Search for the cell housing the specified text and yield its [x, y] center coordinate. 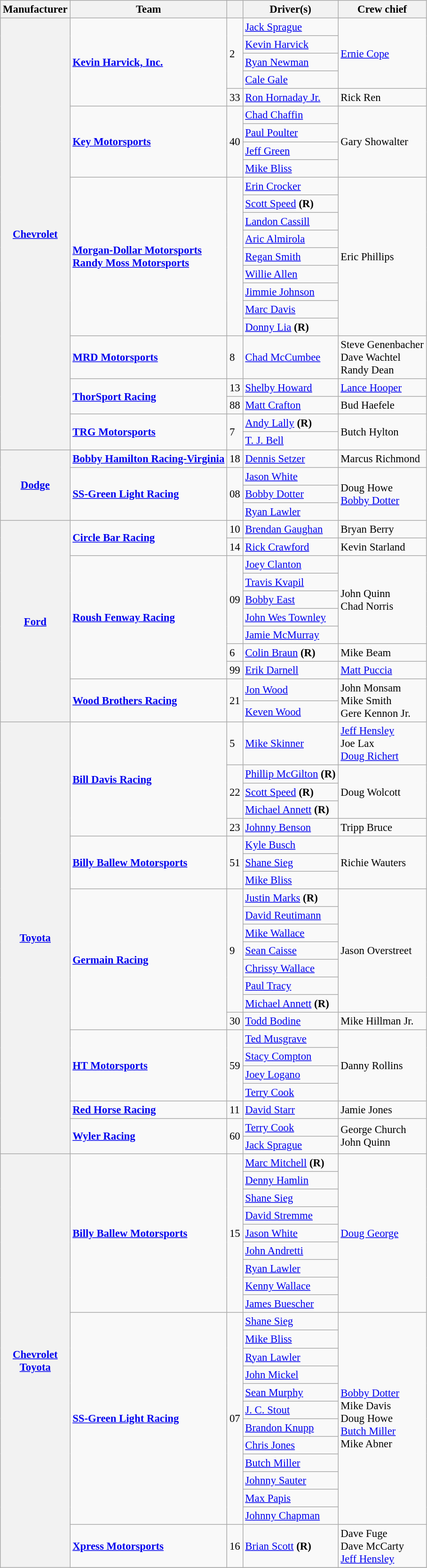
Joey Logano [291, 1074]
Johnny Chapman [291, 1516]
Butch Hylton [382, 432]
Richie Wauters [382, 862]
Dave Fuge Dave McCarty Jeff Hensley [382, 1546]
Kevin Harvick [291, 45]
Max Papis [291, 1498]
J. C. Stout [291, 1410]
30 [235, 1021]
Erik Darnell [291, 670]
Eric Phillips [382, 256]
Kevin Starland [382, 547]
ThorSport Racing [149, 396]
Jeff Hensley Joe Lax Doug Richert [382, 744]
Andy Lally (R) [291, 423]
Paul Tracy [291, 986]
Joey Clanton [291, 565]
Chevrolet Toyota [35, 1360]
07 [235, 1419]
Todd Bodine [291, 1021]
Jeff Green [291, 151]
Bryan Berry [382, 529]
Mike Beam [382, 653]
Johnny Sauter [291, 1481]
2 [235, 54]
Chad McCumbee [291, 357]
Chrissy Wallace [291, 969]
Kenny Wallace [291, 1286]
David Starr [291, 1110]
21 [235, 701]
Red Horse Racing [149, 1110]
Johnny Benson [291, 827]
Landon Cassill [291, 221]
Team [149, 9]
51 [235, 862]
Erin Crocker [291, 186]
Bobby Dotter [291, 494]
Colin Braun (R) [291, 653]
Sean Murphy [291, 1392]
08 [235, 494]
Brian Scott (R) [291, 1546]
Crew chief [382, 9]
Steve Genenbacher Dave Wachtel Randy Dean [382, 357]
8 [235, 357]
10 [235, 529]
Wyler Racing [149, 1136]
Cale Gale [291, 80]
John Wes Townley [291, 618]
Chevrolet [35, 234]
David Reutimann [291, 916]
Stacy Compton [291, 1057]
99 [235, 670]
Circle Bar Racing [149, 538]
Bill Davis Racing [149, 779]
Bobby East [291, 600]
60 [235, 1136]
Ford [35, 621]
Keven Wood [291, 712]
Germain Racing [149, 959]
George Church John Quinn [382, 1136]
Wood Brothers Racing [149, 701]
Tripp Bruce [382, 827]
Gary Showalter [382, 141]
Driver(s) [291, 9]
Denny Hamlin [291, 1180]
Regan Smith [291, 256]
John Andretti [291, 1251]
Marcus Richmond [382, 458]
Rick Crawford [291, 547]
Butch Miller [291, 1463]
22 [235, 792]
40 [235, 141]
MRD Motorsports [149, 357]
09 [235, 600]
Willie Allen [291, 274]
Chris Jones [291, 1445]
Manufacturer [35, 9]
14 [235, 547]
7 [235, 432]
Doug Wolcott [382, 792]
Jon Wood [291, 690]
John Mickel [291, 1374]
Brendan Gaughan [291, 529]
David Stremme [291, 1216]
Bobby Dotter Mike Davis Doug Howe Butch Miller Mike Abner [382, 1419]
Ryan Newman [291, 62]
Dennis Setzer [291, 458]
Jamie Jones [382, 1110]
Bobby Hamilton Racing-Virginia [149, 458]
Mike Skinner [291, 744]
Ron Hornaday Jr. [291, 98]
Marc Mitchell (R) [291, 1163]
Lance Hooper [382, 388]
Rick Ren [382, 98]
Mike Hillman Jr. [382, 1021]
Key Motorsports [149, 141]
23 [235, 827]
TRG Motorsports [149, 432]
James Buescher [291, 1304]
Mike Wallace [291, 933]
HT Motorsports [149, 1065]
John Quinn Chad Norris [382, 600]
Jamie McMurray [291, 635]
Kevin Harvick, Inc. [149, 62]
Marc Davis [291, 310]
Paul Poulter [291, 133]
9 [235, 951]
Travis Kvapil [291, 582]
Phillip McGilton (R) [291, 774]
16 [235, 1546]
Danny Rollins [382, 1065]
88 [235, 405]
6 [235, 653]
Chad Chaffin [291, 115]
Justin Marks (R) [291, 898]
Ted Musgrave [291, 1039]
59 [235, 1065]
Doug Howe Bobby Dotter [382, 494]
11 [235, 1110]
Donny Lia (R) [291, 327]
Xpress Motorsports [149, 1546]
Ernie Cope [382, 54]
Brandon Knupp [291, 1428]
Bud Haefele [382, 405]
Aric Almirola [291, 239]
15 [235, 1233]
Doug George [382, 1233]
Matt Crafton [291, 405]
Kyle Busch [291, 845]
Morgan-Dollar Motorsports Randy Moss Motorsports [149, 256]
Toyota [35, 939]
Sean Caisse [291, 951]
Jimmie Johnson [291, 292]
13 [235, 388]
Roush Fenway Racing [149, 617]
John Monsam Mike Smith Gere Kennon Jr. [382, 701]
Shelby Howard [291, 388]
5 [235, 744]
Jason Overstreet [382, 951]
18 [235, 458]
33 [235, 98]
Dodge [35, 485]
Matt Puccia [382, 670]
T. J. Bell [291, 441]
